Capture the cell that displays the provided text and extract its (x, y) central coordinate. 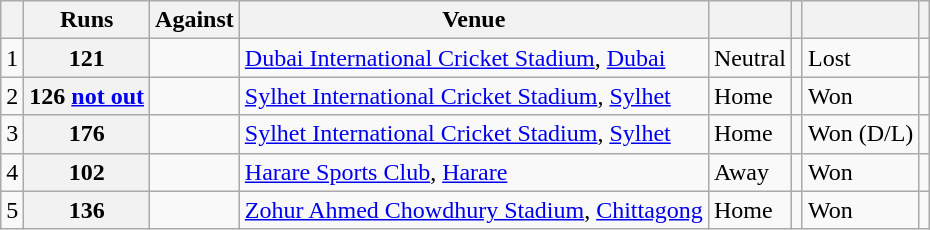
Harare Sports Club, Harare (474, 172)
121 (87, 58)
4 (12, 172)
102 (87, 172)
5 (12, 210)
2 (12, 96)
Runs (87, 20)
3 (12, 134)
1 (12, 58)
Zohur Ahmed Chowdhury Stadium, Chittagong (474, 210)
Venue (474, 20)
Against (195, 20)
Away (750, 172)
Won (D/L) (860, 134)
176 (87, 134)
126 not out (87, 96)
Lost (860, 58)
136 (87, 210)
Neutral (750, 58)
Dubai International Cricket Stadium, Dubai (474, 58)
